Detect which cell encompasses the target text, then output its [x, y] center coordinate. 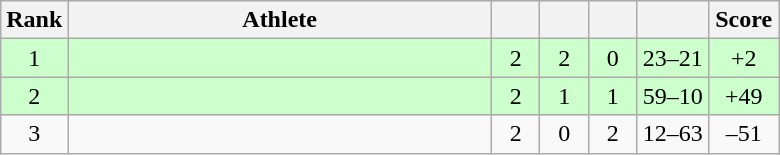
+2 [744, 58]
Score [744, 20]
Athlete [280, 20]
3 [34, 134]
Rank [34, 20]
23–21 [672, 58]
–51 [744, 134]
12–63 [672, 134]
59–10 [672, 96]
+49 [744, 96]
